Pinpoint the cell where the given text exists, returning its [x, y] midpoint coordinate. 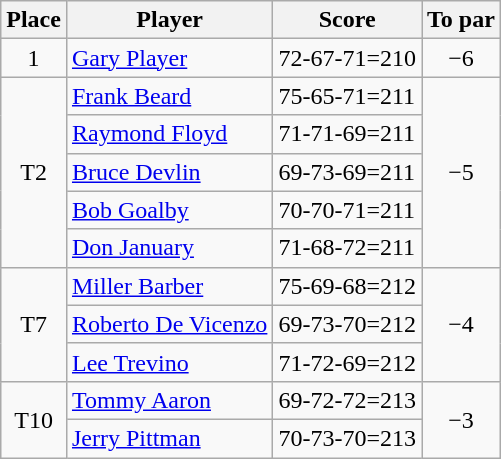
Lee Trevino [169, 362]
Gary Player [169, 58]
70-73-70=213 [348, 438]
−4 [462, 324]
Don January [169, 248]
T10 [34, 419]
1 [34, 58]
71-72-69=212 [348, 362]
To par [462, 20]
69-73-70=212 [348, 324]
Frank Beard [169, 96]
70-70-71=211 [348, 210]
Bob Goalby [169, 210]
71-71-69=211 [348, 134]
−3 [462, 419]
Jerry Pittman [169, 438]
Bruce Devlin [169, 172]
69-72-72=213 [348, 400]
75-69-68=212 [348, 286]
71-68-72=211 [348, 248]
Tommy Aaron [169, 400]
Score [348, 20]
Raymond Floyd [169, 134]
72-67-71=210 [348, 58]
Miller Barber [169, 286]
T7 [34, 324]
Place [34, 20]
69-73-69=211 [348, 172]
T2 [34, 172]
−5 [462, 172]
Roberto De Vicenzo [169, 324]
75-65-71=211 [348, 96]
−6 [462, 58]
Player [169, 20]
